Return (x, y) of the center of cell containing provided text 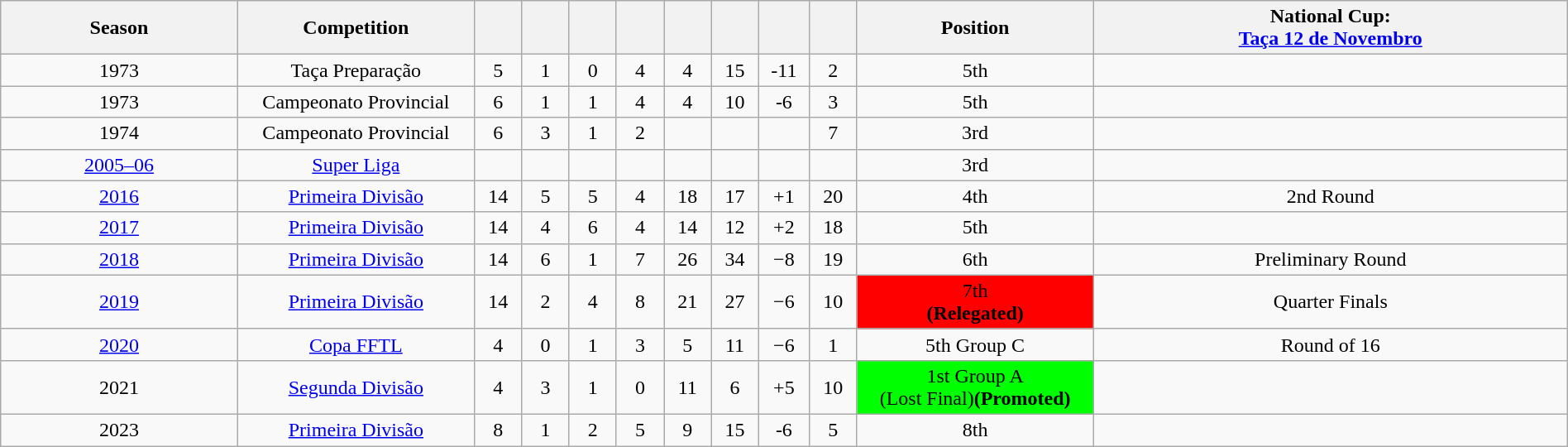
12 (734, 228)
Copa FFTL (356, 344)
Segunda Divisão (356, 387)
2023 (119, 430)
+5 (784, 387)
21 (688, 301)
+1 (784, 196)
4th (975, 196)
2016 (119, 196)
5th Group C (975, 344)
Preliminary Round (1330, 259)
+2 (784, 228)
2017 (119, 228)
2020 (119, 344)
−8 (784, 259)
2nd Round (1330, 196)
Season (119, 28)
8th (975, 430)
2018 (119, 259)
Super Liga (356, 165)
1st Group A(Lost Final)(Promoted) (975, 387)
Position (975, 28)
9 (688, 430)
Round of 16 (1330, 344)
Competition (356, 28)
6th (975, 259)
Taça Preparação (356, 70)
27 (734, 301)
1974 (119, 133)
19 (834, 259)
National Cup:Taça 12 de Novembro (1330, 28)
26 (688, 259)
2019 (119, 301)
-11 (784, 70)
17 (734, 196)
20 (834, 196)
Quarter Finals (1330, 301)
2005–06 (119, 165)
7th(Relegated) (975, 301)
2021 (119, 387)
34 (734, 259)
